Detect which cell encompasses the target text, then output its (X, Y) center coordinate. 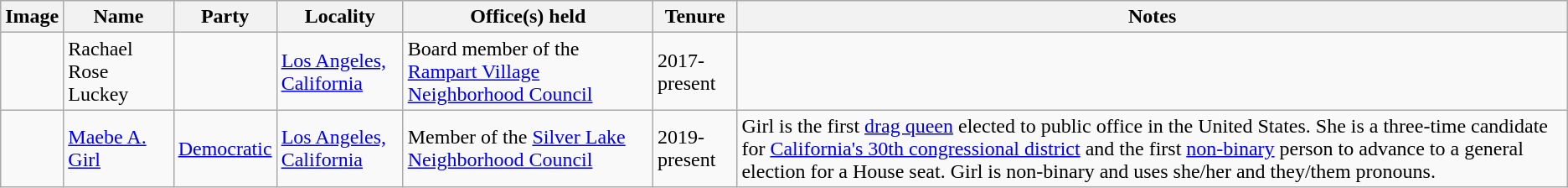
Office(s) held (528, 17)
Member of the Silver Lake Neighborhood Council (528, 149)
Notes (1153, 17)
2017-present (694, 71)
Board member of the Rampart Village Neighborhood Council (528, 71)
Tenure (694, 17)
2019-present (694, 149)
Name (119, 17)
Maebe A. Girl (119, 149)
Locality (340, 17)
Democratic (224, 149)
Image (32, 17)
Party (224, 17)
Rachael Rose Luckey (119, 71)
